Return [X, Y] of the center of cell containing provided text 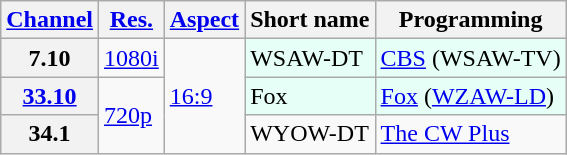
Programming [470, 20]
Fox [310, 96]
1080i [132, 58]
WSAW-DT [310, 58]
CBS (WSAW-TV) [470, 58]
The CW Plus [470, 134]
WYOW-DT [310, 134]
Aspect [204, 20]
34.1 [50, 134]
Channel [50, 20]
Fox (WZAW-LD) [470, 96]
16:9 [204, 96]
7.10 [50, 58]
Res. [132, 20]
Short name [310, 20]
720p [132, 115]
33.10 [50, 96]
